Pinpoint the cell where the given text exists, returning its [X, Y] midpoint coordinate. 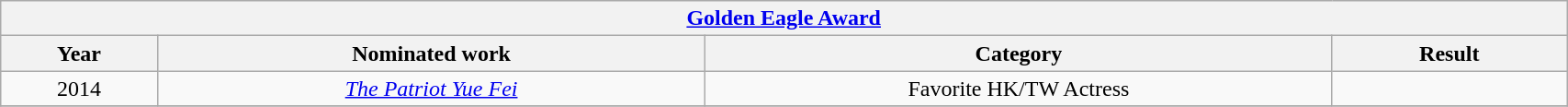
2014 [79, 89]
The Patriot Yue Fei [432, 89]
Category [1019, 53]
Nominated work [432, 53]
Favorite HK/TW Actress [1019, 89]
Result [1450, 53]
Year [79, 53]
Golden Eagle Award [784, 18]
